Output the [x, y] coordinate of the center of the cell containing the given text.  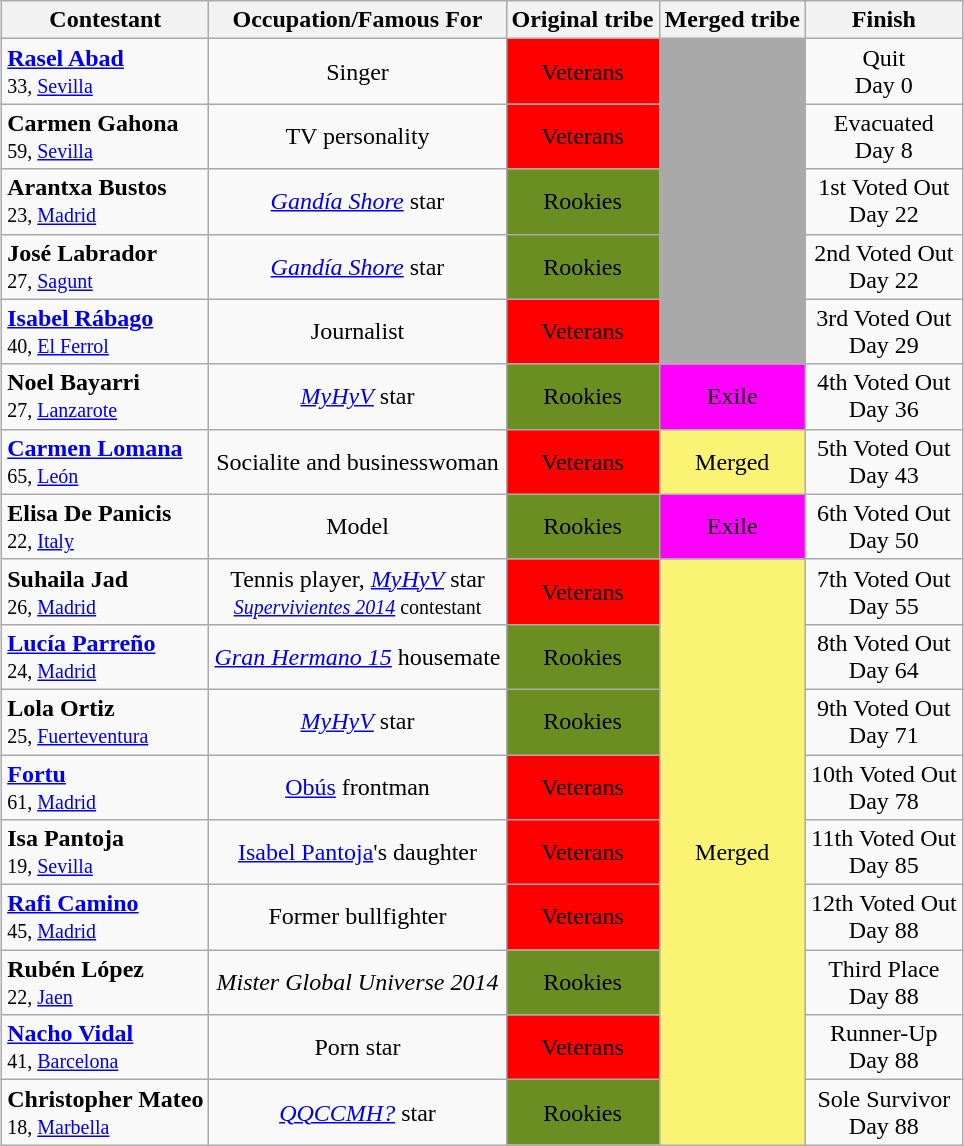
10th Voted OutDay 78 [884, 786]
Former bullfighter [358, 918]
11th Voted OutDay 85 [884, 852]
QQCCMH? star [358, 1112]
Tennis player, MyHyV starSupervivientes 2014 contestant [358, 592]
Suhaila Jad26, Madrid [106, 592]
Elisa De Panicis22, Italy [106, 526]
TV personality [358, 136]
Sole SurvivorDay 88 [884, 1112]
1st Voted OutDay 22 [884, 202]
Rafi Camino45, Madrid [106, 918]
Finish [884, 20]
Obús frontman [358, 786]
6th Voted OutDay 50 [884, 526]
Singer [358, 72]
8th Voted OutDay 64 [884, 656]
Socialite and businesswoman [358, 462]
7th Voted OutDay 55 [884, 592]
Lola Ortiz25, Fuerteventura [106, 722]
Contestant [106, 20]
QuitDay 0 [884, 72]
EvacuatedDay 8 [884, 136]
Merged tribe [732, 20]
Original tribe [582, 20]
Journalist [358, 332]
4th Voted OutDay 36 [884, 396]
Isabel Rábago40, El Ferrol [106, 332]
Isa Pantoja19, Sevilla [106, 852]
Carmen Lomana65, León [106, 462]
Noel Bayarri27, Lanzarote [106, 396]
Rasel Abad33, Sevilla [106, 72]
Carmen Gahona59, Sevilla [106, 136]
2nd Voted OutDay 22 [884, 266]
12th Voted OutDay 88 [884, 918]
Nacho Vidal41, Barcelona [106, 1048]
Gran Hermano 15 housemate [358, 656]
Rubén López22, Jaen [106, 982]
Mister Global Universe 2014 [358, 982]
9th Voted OutDay 71 [884, 722]
5th Voted OutDay 43 [884, 462]
Third PlaceDay 88 [884, 982]
Porn star [358, 1048]
Runner-UpDay 88 [884, 1048]
Model [358, 526]
José Labrador27, Sagunt [106, 266]
Arantxa Bustos23, Madrid [106, 202]
Occupation/Famous For [358, 20]
Christopher Mateo18, Marbella [106, 1112]
Isabel Pantoja's daughter [358, 852]
3rd Voted OutDay 29 [884, 332]
Fortu61, Madrid [106, 786]
Lucía Parreño24, Madrid [106, 656]
